Detect which cell encompasses the target text, then output its [X, Y] center coordinate. 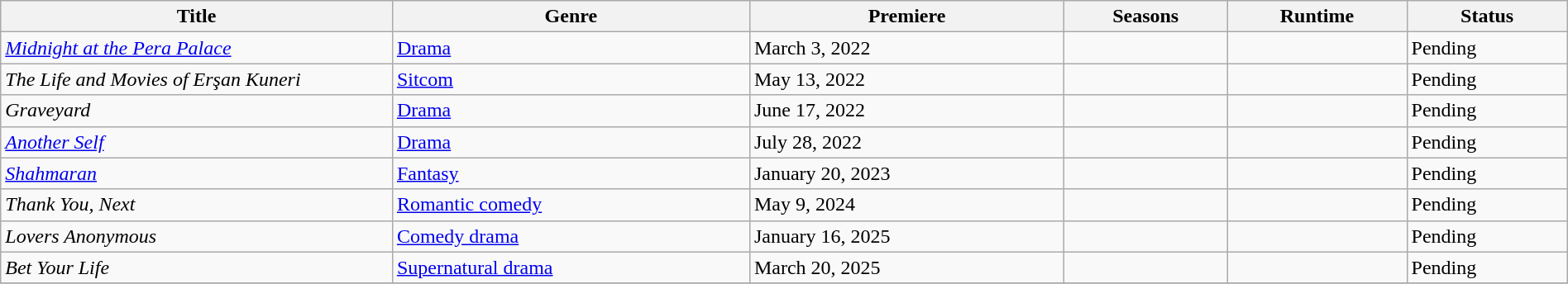
June 17, 2022 [906, 111]
Supernatural drama [571, 267]
Lovers Anonymous [197, 236]
March 3, 2022 [906, 48]
Another Self [197, 142]
Sitcom [571, 79]
Graveyard [197, 111]
Bet Your Life [197, 267]
May 13, 2022 [906, 79]
Seasons [1146, 17]
Romantic comedy [571, 205]
Premiere [906, 17]
Shahmaran [197, 173]
Thank You, Next [197, 205]
Status [1487, 17]
Comedy drama [571, 236]
Fantasy [571, 173]
May 9, 2024 [906, 205]
Title [197, 17]
July 28, 2022 [906, 142]
Runtime [1317, 17]
Midnight at the Pera Palace [197, 48]
January 20, 2023 [906, 173]
Genre [571, 17]
March 20, 2025 [906, 267]
The Life and Movies of Erşan Kuneri [197, 79]
January 16, 2025 [906, 236]
